Detect which cell encompasses the target text, then output its [x, y] center coordinate. 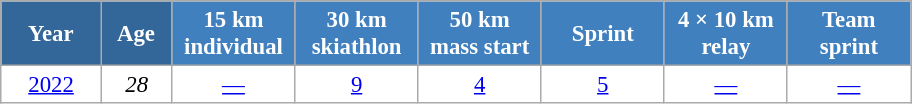
5 [602, 85]
2022 [52, 85]
9 [356, 85]
Age [136, 34]
30 km skiathlon [356, 34]
Year [52, 34]
15 km individual [234, 34]
4 × 10 km relay [726, 34]
4 [480, 85]
50 km mass start [480, 34]
28 [136, 85]
Sprint [602, 34]
Team sprint [848, 34]
